Output the (X, Y) coordinate of the center of the cell containing the given text.  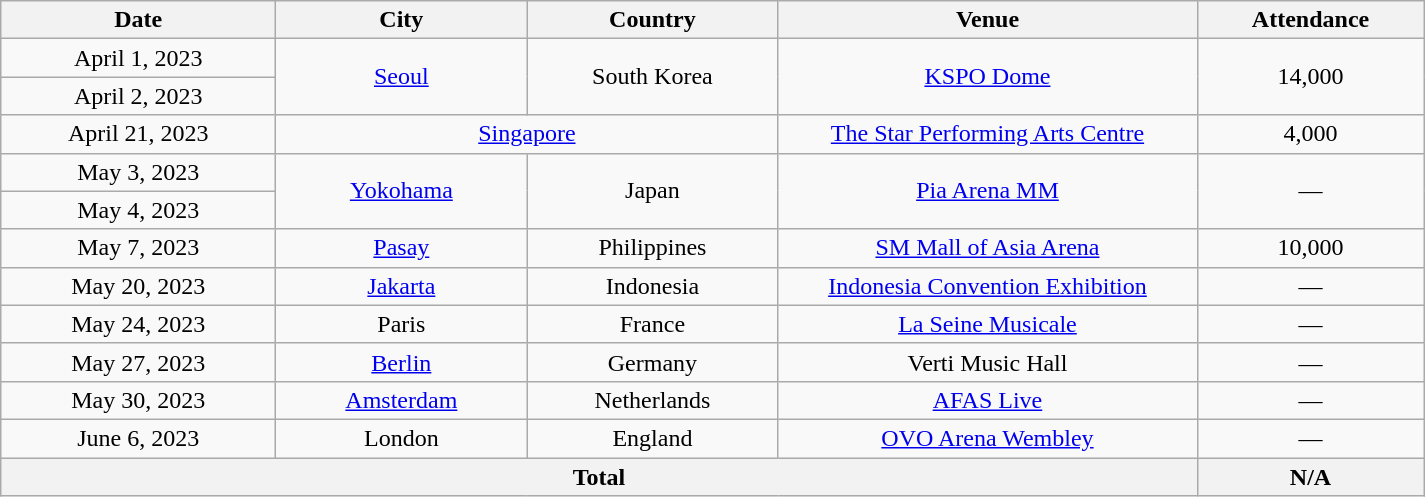
10,000 (1310, 248)
May 24, 2023 (138, 324)
England (652, 438)
Pia Arena MM (988, 191)
14,000 (1310, 77)
Date (138, 20)
Indonesia Convention Exhibition (988, 286)
Country (652, 20)
Singapore (527, 134)
South Korea (652, 77)
April 1, 2023 (138, 58)
May 20, 2023 (138, 286)
AFAS Live (988, 400)
N/A (1310, 477)
KSPO Dome (988, 77)
London (402, 438)
Verti Music Hall (988, 362)
City (402, 20)
SM Mall of Asia Arena (988, 248)
Netherlands (652, 400)
Jakarta (402, 286)
Indonesia (652, 286)
May 4, 2023 (138, 210)
Total (599, 477)
Venue (988, 20)
Yokohama (402, 191)
OVO Arena Wembley (988, 438)
April 21, 2023 (138, 134)
Germany (652, 362)
Japan (652, 191)
May 7, 2023 (138, 248)
April 2, 2023 (138, 96)
May 27, 2023 (138, 362)
May 30, 2023 (138, 400)
June 6, 2023 (138, 438)
Attendance (1310, 20)
Philippines (652, 248)
Paris (402, 324)
Amsterdam (402, 400)
France (652, 324)
The Star Performing Arts Centre (988, 134)
May 3, 2023 (138, 172)
Berlin (402, 362)
4,000 (1310, 134)
Pasay (402, 248)
Seoul (402, 77)
La Seine Musicale (988, 324)
